From the cell containing the given text, extract its center point as [x, y] coordinate. 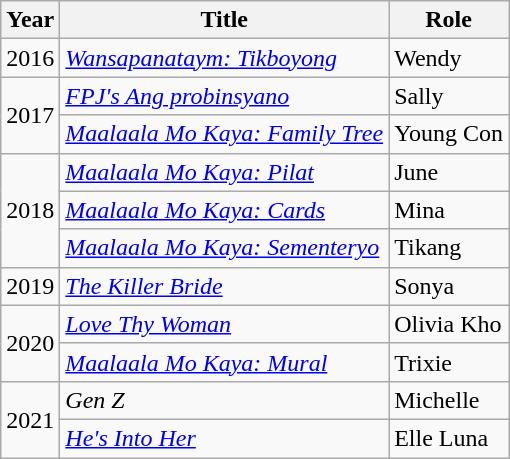
2017 [30, 115]
FPJ's Ang probinsyano [224, 96]
Elle Luna [449, 438]
Mina [449, 210]
2019 [30, 286]
2021 [30, 419]
Role [449, 20]
Trixie [449, 362]
Year [30, 20]
Title [224, 20]
Love Thy Woman [224, 324]
He's Into Her [224, 438]
Maalaala Mo Kaya: Cards [224, 210]
2016 [30, 58]
June [449, 172]
Maalaala Mo Kaya: Pilat [224, 172]
Michelle [449, 400]
Wendy [449, 58]
Wansapanataym: Tikboyong [224, 58]
Sally [449, 96]
Gen Z [224, 400]
Maalaala Mo Kaya: Mural [224, 362]
Maalaala Mo Kaya: Family Tree [224, 134]
2020 [30, 343]
Olivia Kho [449, 324]
The Killer Bride [224, 286]
Sonya [449, 286]
Young Con [449, 134]
Tikang [449, 248]
2018 [30, 210]
Maalaala Mo Kaya: Sementeryo [224, 248]
